Scan for the cell matching the given text and deliver its [X, Y] coordinate at center. 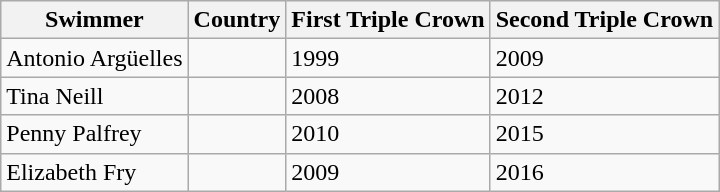
2010 [388, 134]
Second Triple Crown [604, 20]
Swimmer [94, 20]
Elizabeth Fry [94, 172]
2015 [604, 134]
Penny Palfrey [94, 134]
First Triple Crown [388, 20]
Antonio Argüelles [94, 58]
Country [237, 20]
1999 [388, 58]
Tina Neill [94, 96]
2016 [604, 172]
2012 [604, 96]
2008 [388, 96]
